Provide the (x, y) coordinate of the cell's center where the given text is located.  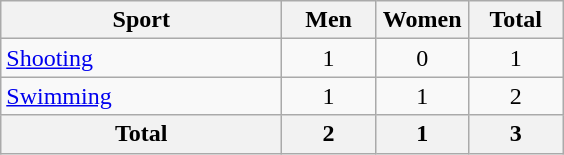
Shooting (142, 58)
0 (422, 58)
Women (422, 20)
Sport (142, 20)
Men (329, 20)
Swimming (142, 96)
3 (516, 134)
